Output the (x, y) coordinate of the center of the cell containing the given text.  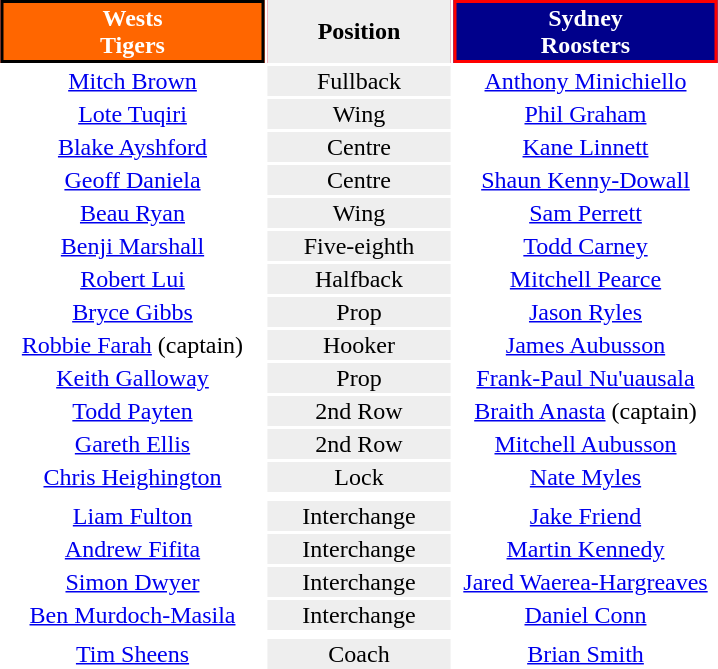
Braith Anasta (captain) (586, 411)
Nate Myles (586, 477)
Robert Lui (132, 279)
Coach (360, 654)
Hooker (360, 345)
Phil Graham (586, 114)
Fullback (360, 81)
Lote Tuqiri (132, 114)
Halfback (360, 279)
Chris Heighington (132, 477)
WestsTigers (132, 32)
Blake Ayshford (132, 147)
Gareth Ellis (132, 444)
Jason Ryles (586, 312)
Todd Payten (132, 411)
Simon Dwyer (132, 582)
James Aubusson (586, 345)
Frank-Paul Nu'uausala (586, 378)
Lock (360, 477)
Keith Galloway (132, 378)
Mitch Brown (132, 81)
Anthony Minichiello (586, 81)
Shaun Kenny-Dowall (586, 180)
Daniel Conn (586, 615)
SydneyRoosters (586, 32)
Benji Marshall (132, 246)
Mitchell Pearce (586, 279)
Liam Fulton (132, 516)
Geoff Daniela (132, 180)
Sam Perrett (586, 213)
Jared Waerea-Hargreaves (586, 582)
Tim Sheens (132, 654)
Andrew Fifita (132, 549)
Beau Ryan (132, 213)
Ben Murdoch-Masila (132, 615)
Bryce Gibbs (132, 312)
Five-eighth (360, 246)
Mitchell Aubusson (586, 444)
Todd Carney (586, 246)
Martin Kennedy (586, 549)
Position (360, 32)
Robbie Farah (captain) (132, 345)
Brian Smith (586, 654)
Kane Linnett (586, 147)
Jake Friend (586, 516)
